From the cell containing the given text, extract its center point as [X, Y] coordinate. 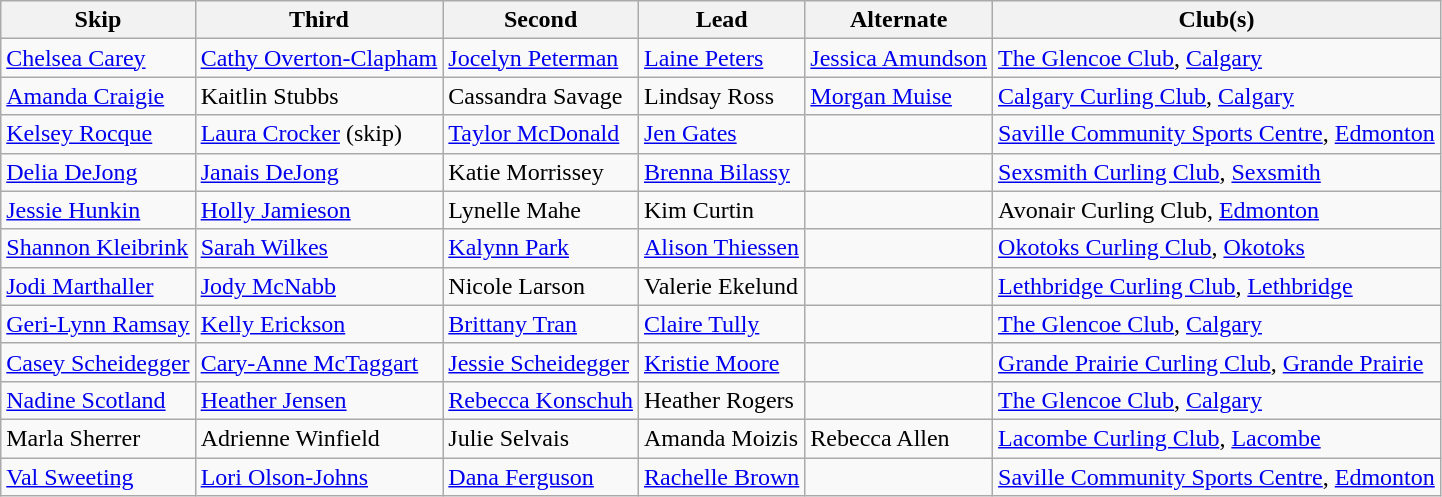
Kristie Moore [721, 362]
Heather Rogers [721, 400]
Alison Thiessen [721, 248]
Morgan Muise [899, 96]
Claire Tully [721, 324]
Cassandra Savage [541, 96]
Lynelle Mahe [541, 210]
Julie Selvais [541, 438]
Kalynn Park [541, 248]
Delia DeJong [98, 172]
Kaitlin Stubbs [319, 96]
Shannon Kleibrink [98, 248]
Jessie Hunkin [98, 210]
Kelly Erickson [319, 324]
Sexsmith Curling Club, Sexsmith [1217, 172]
Valerie Ekelund [721, 286]
Lacombe Curling Club, Lacombe [1217, 438]
Rebecca Konschuh [541, 400]
Jessie Scheidegger [541, 362]
Lori Olson-Johns [319, 477]
Geri-Lynn Ramsay [98, 324]
Nicole Larson [541, 286]
Second [541, 20]
Lindsay Ross [721, 96]
Skip [98, 20]
Rebecca Allen [899, 438]
Rachelle Brown [721, 477]
Amanda Moizis [721, 438]
Jessica Amundson [899, 58]
Club(s) [1217, 20]
Third [319, 20]
Jody McNabb [319, 286]
Laura Crocker (skip) [319, 134]
Grande Prairie Curling Club, Grande Prairie [1217, 362]
Okotoks Curling Club, Okotoks [1217, 248]
Chelsea Carey [98, 58]
Calgary Curling Club, Calgary [1217, 96]
Holly Jamieson [319, 210]
Lead [721, 20]
Taylor McDonald [541, 134]
Dana Ferguson [541, 477]
Adrienne Winfield [319, 438]
Brittany Tran [541, 324]
Lethbridge Curling Club, Lethbridge [1217, 286]
Laine Peters [721, 58]
Kelsey Rocque [98, 134]
Heather Jensen [319, 400]
Alternate [899, 20]
Cary-Anne McTaggart [319, 362]
Marla Sherrer [98, 438]
Jodi Marthaller [98, 286]
Jocelyn Peterman [541, 58]
Brenna Bilassy [721, 172]
Amanda Craigie [98, 96]
Nadine Scotland [98, 400]
Avonair Curling Club, Edmonton [1217, 210]
Casey Scheidegger [98, 362]
Kim Curtin [721, 210]
Sarah Wilkes [319, 248]
Val Sweeting [98, 477]
Katie Morrissey [541, 172]
Cathy Overton-Clapham [319, 58]
Janais DeJong [319, 172]
Jen Gates [721, 134]
